Determine the [x, y] coordinate at the center of the cell enclosing the given text.  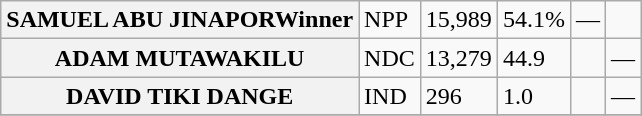
296 [458, 96]
15,989 [458, 20]
ADAM MUTAWAKILU [180, 58]
54.1% [534, 20]
13,279 [458, 58]
1.0 [534, 96]
NDC [390, 58]
SAMUEL ABU JINAPORWinner [180, 20]
44.9 [534, 58]
NPP [390, 20]
DAVID TIKI DANGE [180, 96]
IND [390, 96]
